From the cell containing the given text, extract its center point as [x, y] coordinate. 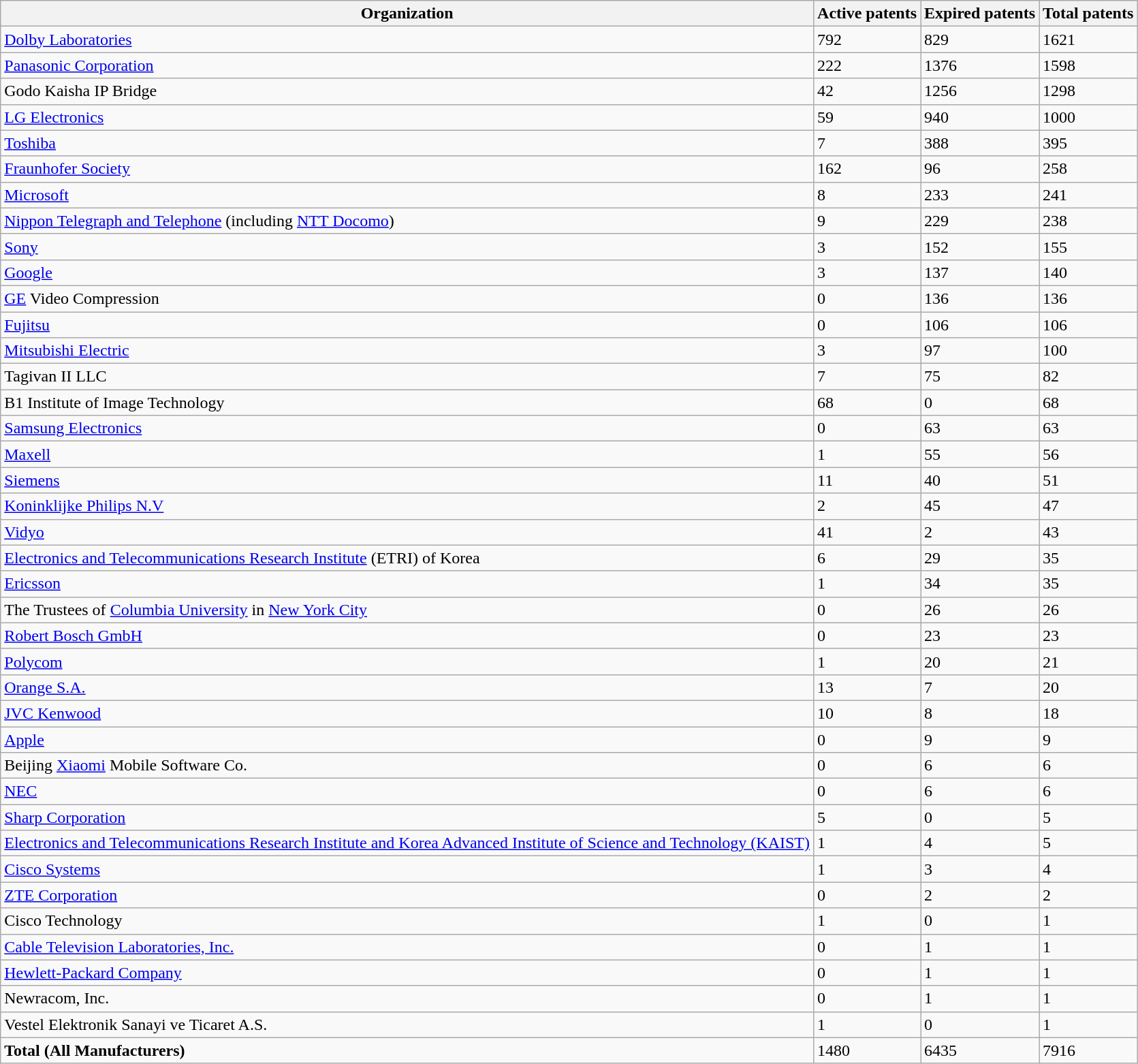
829 [980, 40]
258 [1088, 169]
Siemens [407, 480]
140 [1088, 272]
Orange S.A. [407, 687]
Cisco Systems [407, 869]
162 [868, 169]
Vidyo [407, 532]
40 [980, 480]
Total (All Manufacturers) [407, 1050]
11 [868, 480]
97 [980, 351]
NEC [407, 792]
Sharp Corporation [407, 817]
Organization [407, 14]
10 [868, 713]
Maxell [407, 454]
Google [407, 272]
238 [1088, 221]
Active patents [868, 14]
96 [980, 169]
Fraunhofer Society [407, 169]
6435 [980, 1050]
59 [868, 117]
The Trustees of Columbia University in New York City [407, 610]
41 [868, 532]
Beijing Xiaomi Mobile Software Co. [407, 766]
940 [980, 117]
Apple [407, 739]
18 [1088, 713]
1621 [1088, 40]
241 [1088, 195]
Electronics and Telecommunications Research Institute (ETRI) of Korea [407, 558]
Dolby Laboratories [407, 40]
Expired patents [980, 14]
GE Video Compression [407, 298]
Toshiba [407, 143]
1000 [1088, 117]
Mitsubishi Electric [407, 351]
222 [868, 65]
Sony [407, 247]
Fujitsu [407, 325]
137 [980, 272]
47 [1088, 506]
Total patents [1088, 14]
Cisco Technology [407, 921]
1598 [1088, 65]
51 [1088, 480]
Godo Kaisha IP Bridge [407, 91]
82 [1088, 377]
Newracom, Inc. [407, 999]
229 [980, 221]
56 [1088, 454]
75 [980, 377]
100 [1088, 351]
1376 [980, 65]
42 [868, 91]
7916 [1088, 1050]
233 [980, 195]
29 [980, 558]
Koninklijke Philips N.V [407, 506]
55 [980, 454]
Nippon Telegraph and Telephone (including NTT Docomo) [407, 221]
45 [980, 506]
1256 [980, 91]
ZTE Corporation [407, 895]
Electronics and Telecommunications Research Institute and Korea Advanced Institute of Science and Technology (KAIST) [407, 843]
Tagivan II LLC [407, 377]
Hewlett-Packard Company [407, 973]
Robert Bosch GmbH [407, 636]
792 [868, 40]
1298 [1088, 91]
152 [980, 247]
LG Electronics [407, 117]
21 [1088, 661]
Cable Television Laboratories, Inc. [407, 947]
43 [1088, 532]
B1 Institute of Image Technology [407, 403]
Microsoft [407, 195]
155 [1088, 247]
Samsung Electronics [407, 428]
Vestel Elektronik Sanayi ve Ticaret A.S. [407, 1024]
388 [980, 143]
Polycom [407, 661]
395 [1088, 143]
13 [868, 687]
Panasonic Corporation [407, 65]
1480 [868, 1050]
34 [980, 584]
JVC Kenwood [407, 713]
Ericsson [407, 584]
